For the text-containing cell, return its midpoint in [X, Y] coordinate format. 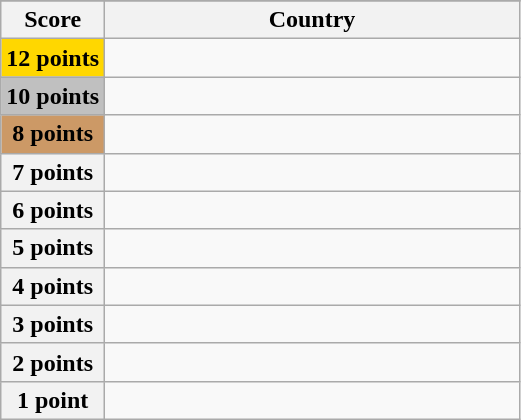
Score [53, 20]
8 points [53, 134]
6 points [53, 210]
4 points [53, 286]
12 points [53, 58]
2 points [53, 362]
5 points [53, 248]
Country [312, 20]
10 points [53, 96]
1 point [53, 400]
7 points [53, 172]
3 points [53, 324]
